Determine the (x, y) coordinate at the center of the cell enclosing the given text.  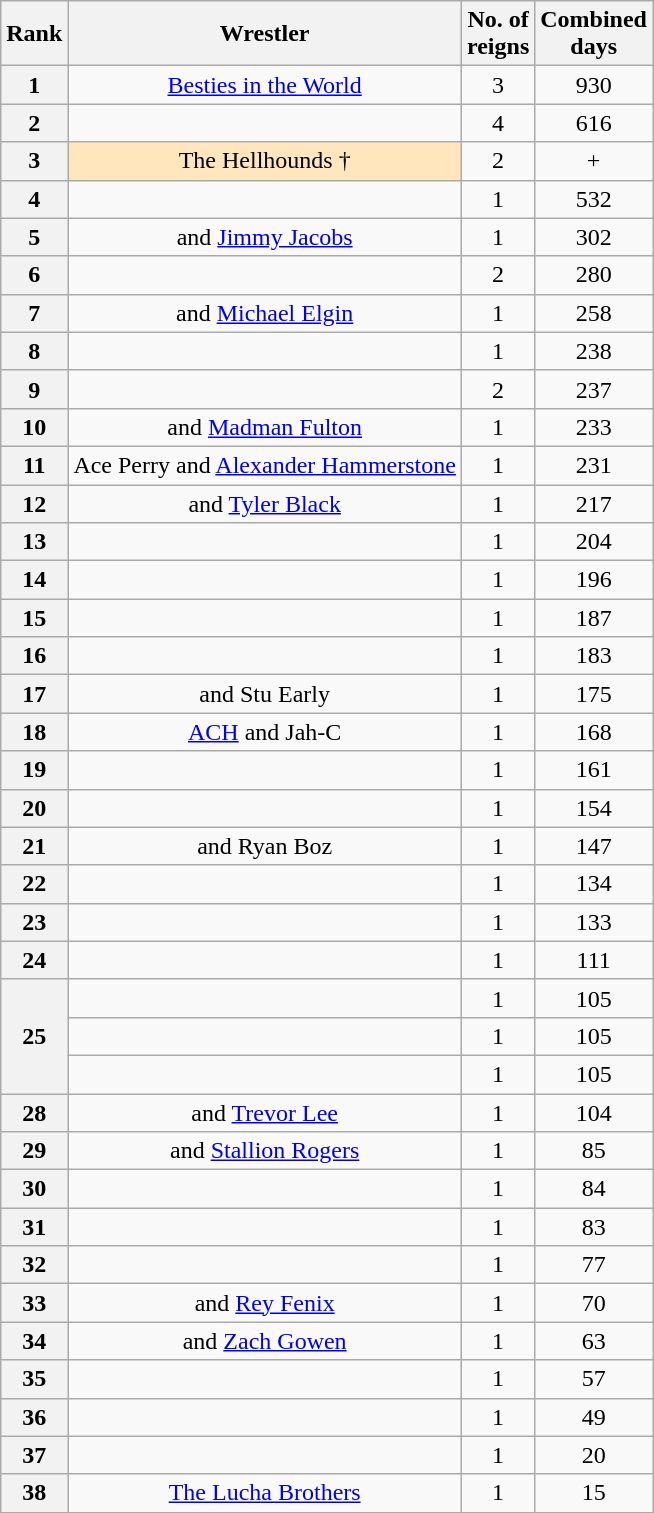
104 (594, 1113)
133 (594, 922)
36 (34, 1417)
and Rey Fenix (265, 1303)
83 (594, 1227)
154 (594, 808)
9 (34, 389)
85 (594, 1151)
70 (594, 1303)
233 (594, 427)
237 (594, 389)
Rank (34, 34)
28 (34, 1113)
Combineddays (594, 34)
33 (34, 1303)
30 (34, 1189)
and Ryan Boz (265, 846)
13 (34, 542)
8 (34, 351)
11 (34, 465)
ACH and Jah-C (265, 732)
49 (594, 1417)
and Michael Elgin (265, 313)
7 (34, 313)
616 (594, 123)
32 (34, 1265)
35 (34, 1379)
217 (594, 503)
258 (594, 313)
and Stallion Rogers (265, 1151)
31 (34, 1227)
29 (34, 1151)
12 (34, 503)
175 (594, 694)
21 (34, 846)
22 (34, 884)
Ace Perry and Alexander Hammerstone (265, 465)
5 (34, 237)
and Zach Gowen (265, 1341)
19 (34, 770)
38 (34, 1493)
and Trevor Lee (265, 1113)
24 (34, 960)
25 (34, 1036)
77 (594, 1265)
+ (594, 161)
532 (594, 199)
and Stu Early (265, 694)
204 (594, 542)
and Madman Fulton (265, 427)
183 (594, 656)
196 (594, 580)
The Hellhounds † (265, 161)
238 (594, 351)
Wrestler (265, 34)
37 (34, 1455)
302 (594, 237)
16 (34, 656)
168 (594, 732)
The Lucha Brothers (265, 1493)
930 (594, 85)
34 (34, 1341)
18 (34, 732)
147 (594, 846)
161 (594, 770)
134 (594, 884)
17 (34, 694)
23 (34, 922)
63 (594, 1341)
6 (34, 275)
14 (34, 580)
231 (594, 465)
111 (594, 960)
and Jimmy Jacobs (265, 237)
No. ofreigns (498, 34)
280 (594, 275)
10 (34, 427)
and Tyler Black (265, 503)
57 (594, 1379)
Besties in the World (265, 85)
187 (594, 618)
84 (594, 1189)
